Pinpoint the cell where the given text exists, returning its (X, Y) midpoint coordinate. 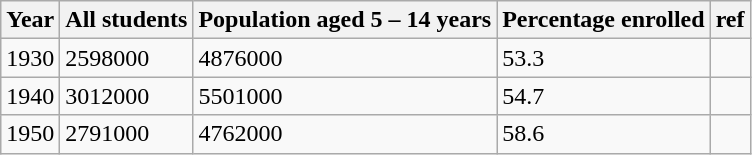
Year (30, 20)
1950 (30, 134)
4762000 (345, 134)
2598000 (126, 58)
5501000 (345, 96)
1940 (30, 96)
54.7 (604, 96)
Percentage enrolled (604, 20)
2791000 (126, 134)
1930 (30, 58)
ref (730, 20)
All students (126, 20)
58.6 (604, 134)
4876000 (345, 58)
Population aged 5 – 14 years (345, 20)
53.3 (604, 58)
3012000 (126, 96)
